Output the [x, y] coordinate of the center of the cell containing the given text.  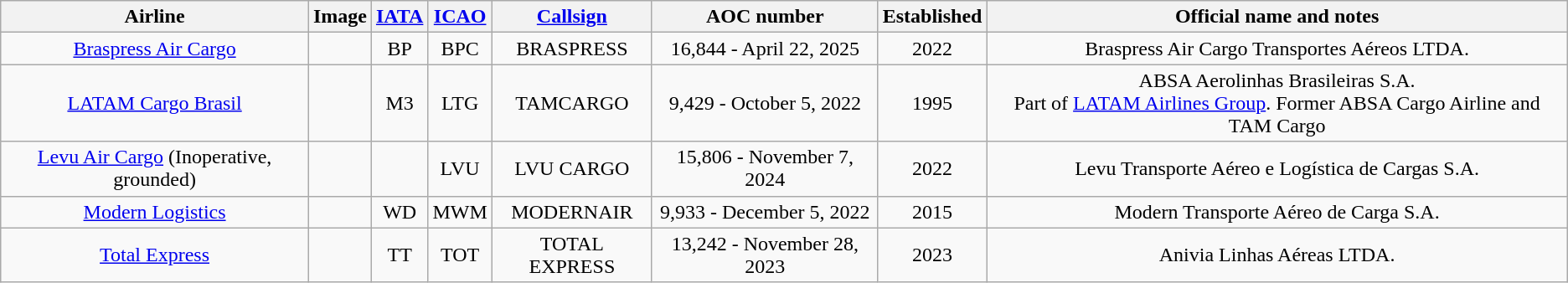
Image [340, 17]
Airline [155, 17]
MODERNAIR [571, 212]
Braspress Air Cargo Transportes Aéreos LTDA. [1277, 49]
15,806 - November 7, 2024 [765, 169]
Anivia Linhas Aéreas LTDA. [1277, 255]
Official name and notes [1277, 17]
16,844 - April 22, 2025 [765, 49]
LVU CARGO [571, 169]
MWM [460, 212]
BPC [460, 49]
9,933 - December 5, 2022 [765, 212]
Levu Air Cargo (Inoperative, grounded) [155, 169]
Levu Transporte Aéreo e Logística de Cargas S.A. [1277, 169]
9,429 - October 5, 2022 [765, 103]
2015 [932, 212]
Established [932, 17]
Braspress Air Cargo [155, 49]
LTG [460, 103]
TT [400, 255]
2023 [932, 255]
Modern Logistics [155, 212]
TOTAL EXPRESS [571, 255]
AOC number [765, 17]
IATA [400, 17]
TOT [460, 255]
1995 [932, 103]
BP [400, 49]
ABSA Aerolinhas Brasileiras S.A.Part of LATAM Airlines Group. Former ABSA Cargo Airline and TAM Cargo [1277, 103]
LATAM Cargo Brasil [155, 103]
ICAO [460, 17]
LVU [460, 169]
Total Express [155, 255]
TAMCARGO [571, 103]
WD [400, 212]
M3 [400, 103]
Callsign [571, 17]
Modern Transporte Aéreo de Carga S.A. [1277, 212]
13,242 - November 28, 2023 [765, 255]
BRASPRESS [571, 49]
